Provide the (x, y) coordinate of the cell's center where the given text is located.  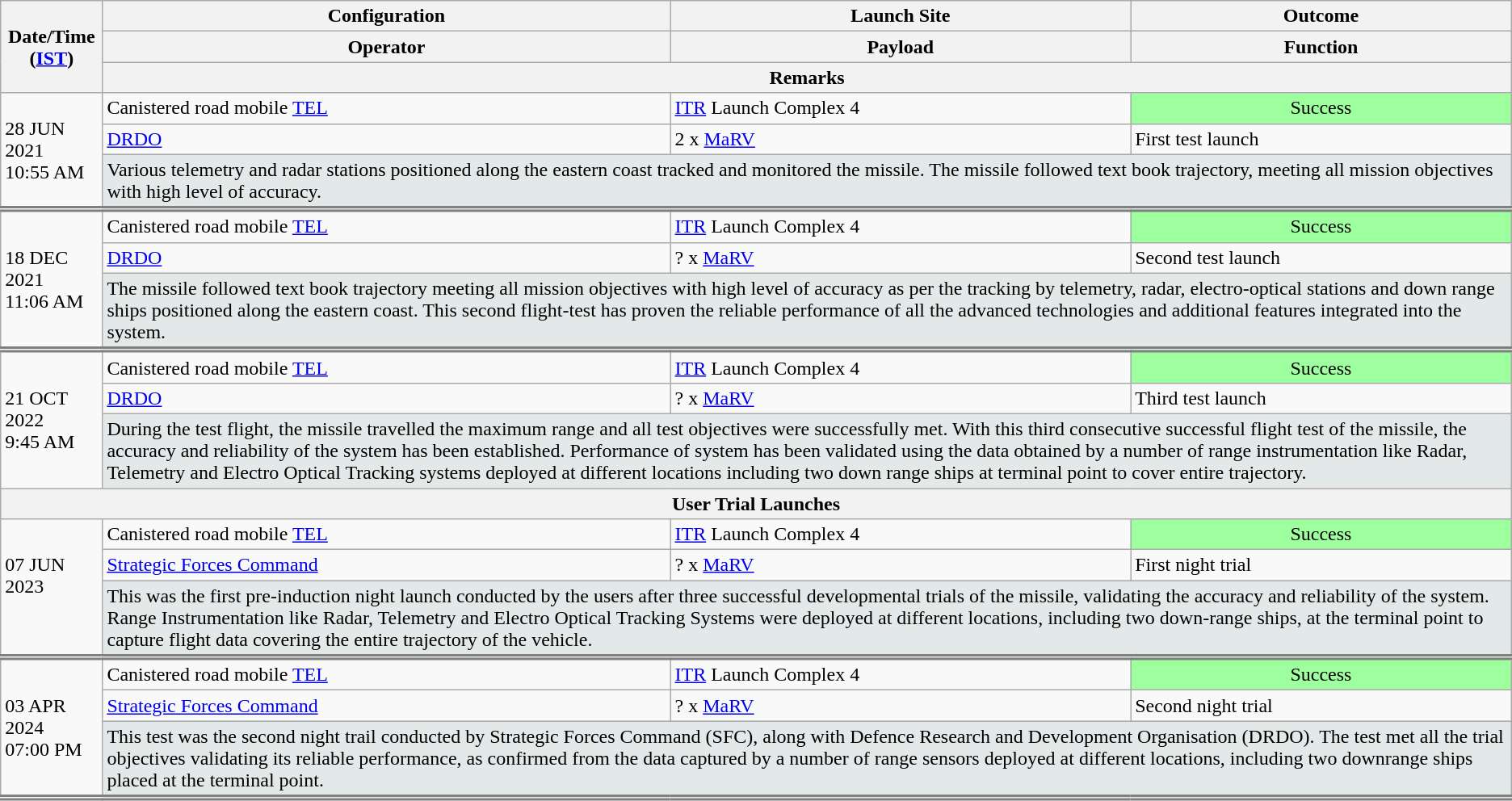
Operator (386, 47)
Third test launch (1321, 398)
07 JUN 2023 (52, 588)
First night trial (1321, 565)
Outcome (1321, 16)
Second night trial (1321, 706)
Launch Site (901, 16)
28 JUN 202110:55 AM (52, 151)
Configuration (386, 16)
03 APR 2024 07:00 PM (52, 728)
Remarks (807, 78)
Date/Time(IST) (52, 47)
User Trial Launches (756, 503)
Second test launch (1321, 258)
2 x MaRV (901, 139)
Function (1321, 47)
18 DEC 202111:06 AM (52, 279)
21 OCT 20229:45 AM (52, 418)
Payload (901, 47)
First test launch (1321, 139)
